Provide the [X, Y] coordinate of the cell's center where the given text is located.  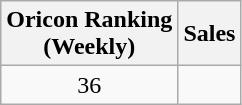
36 [90, 85]
Sales [210, 34]
Oricon Ranking(Weekly) [90, 34]
